Provide the (x, y) coordinate of the cell's center where the given text is located.  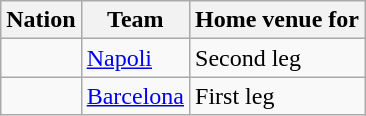
Napoli (135, 58)
Nation (41, 20)
Team (135, 20)
First leg (278, 96)
Second leg (278, 58)
Home venue for (278, 20)
Barcelona (135, 96)
